For the text-containing cell, return its midpoint in (X, Y) coordinate format. 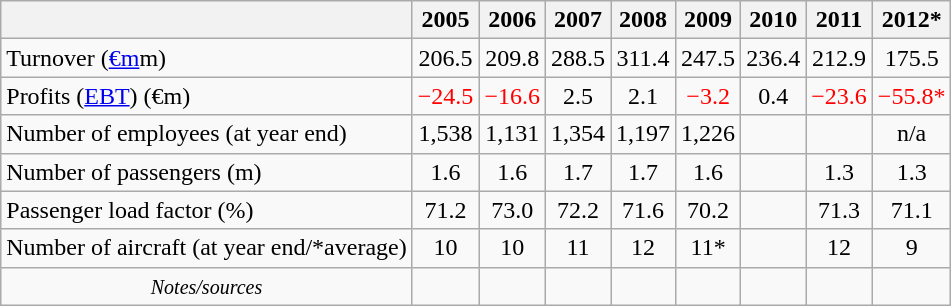
−3.2 (708, 96)
0.4 (774, 96)
71.3 (840, 210)
Profits (EBT) (€m) (206, 96)
Turnover (€mm) (206, 58)
2008 (644, 20)
206.5 (446, 58)
Number of aircraft (at year end/*average) (206, 248)
73.0 (512, 210)
11* (708, 248)
236.4 (774, 58)
2.5 (578, 96)
2010 (774, 20)
71.1 (912, 210)
−23.6 (840, 96)
71.6 (644, 210)
1,354 (578, 134)
9 (912, 248)
1,197 (644, 134)
11 (578, 248)
175.5 (912, 58)
2007 (578, 20)
−55.8* (912, 96)
2006 (512, 20)
1,131 (512, 134)
1,538 (446, 134)
2005 (446, 20)
212.9 (840, 58)
247.5 (708, 58)
311.4 (644, 58)
72.2 (578, 210)
71.2 (446, 210)
209.8 (512, 58)
2009 (708, 20)
2012* (912, 20)
Notes/sources (206, 286)
−24.5 (446, 96)
n/a (912, 134)
Number of employees (at year end) (206, 134)
2.1 (644, 96)
70.2 (708, 210)
−16.6 (512, 96)
Passenger load factor (%) (206, 210)
2011 (840, 20)
Number of passengers (m) (206, 172)
288.5 (578, 58)
1,226 (708, 134)
